Search for the cell housing the specified text and yield its (X, Y) center coordinate. 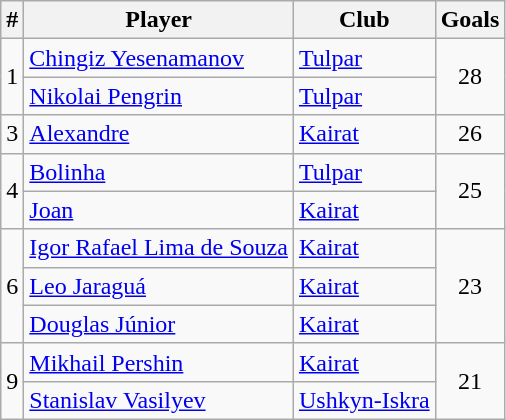
Nikolai Pengrin (159, 96)
Stanislav Vasilyev (159, 400)
# (12, 20)
Leo Jaraguá (159, 286)
Alexandre (159, 134)
Joan (159, 210)
3 (12, 134)
Player (159, 20)
1 (12, 77)
Douglas Júnior (159, 324)
Chingiz Yesenamanov (159, 58)
28 (470, 77)
4 (12, 191)
21 (470, 381)
6 (12, 286)
23 (470, 286)
Goals (470, 20)
Club (364, 20)
Mikhail Pershin (159, 362)
Ushkyn-Iskra (364, 400)
26 (470, 134)
25 (470, 191)
Bolinha (159, 172)
Igor Rafael Lima de Souza (159, 248)
9 (12, 381)
